Search for the cell housing the specified text and yield its [X, Y] center coordinate. 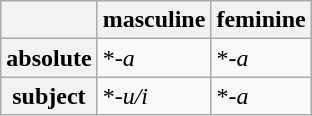
subject [49, 96]
masculine [154, 20]
*-u/i [154, 96]
absolute [49, 58]
feminine [261, 20]
